Output the [x, y] coordinate of the center of the cell containing the given text.  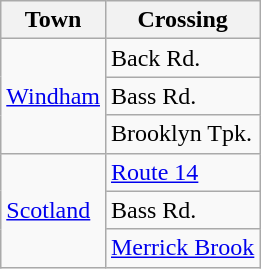
Route 14 [182, 172]
Crossing [182, 20]
Windham [54, 96]
Back Rd. [182, 58]
Town [54, 20]
Brooklyn Tpk. [182, 134]
Scotland [54, 210]
Merrick Brook [182, 248]
